Pinpoint the cell where the given text exists, returning its (X, Y) midpoint coordinate. 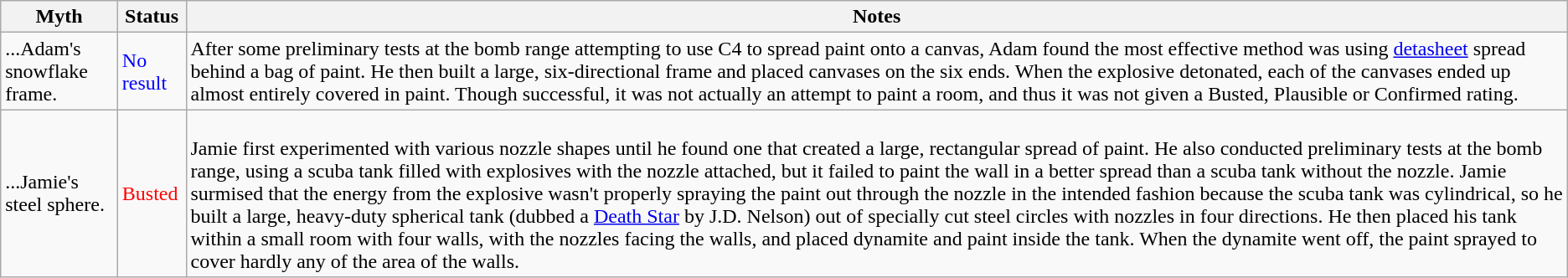
Myth (59, 17)
...Adam's snowflake frame. (59, 71)
Notes (876, 17)
Status (152, 17)
Busted (152, 193)
No result (152, 71)
...Jamie's steel sphere. (59, 193)
